Output the (x, y) coordinate of the center of the cell containing the given text.  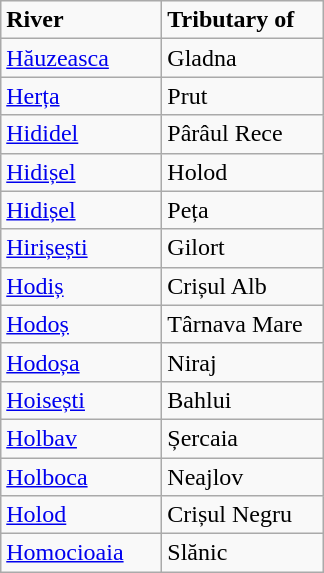
Gilort (242, 248)
Prut (242, 96)
Hodiș (82, 286)
Pârâul Rece (242, 134)
Slănic (242, 553)
Hoisești (82, 400)
Hodoșa (82, 362)
Hodoș (82, 324)
Șercaia (242, 438)
Târnava Mare (242, 324)
Herța (82, 96)
Holbav (82, 438)
Homocioaia (82, 553)
Neajlov (242, 477)
Niraj (242, 362)
Crișul Negru (242, 515)
River (82, 20)
Holboca (82, 477)
Bahlui (242, 400)
Crișul Alb (242, 286)
Tributary of (242, 20)
Peța (242, 210)
Hididel (82, 134)
Hirișești (82, 248)
Hăuzeasca (82, 58)
Gladna (242, 58)
